From the cell containing the given text, extract its center point as (X, Y) coordinate. 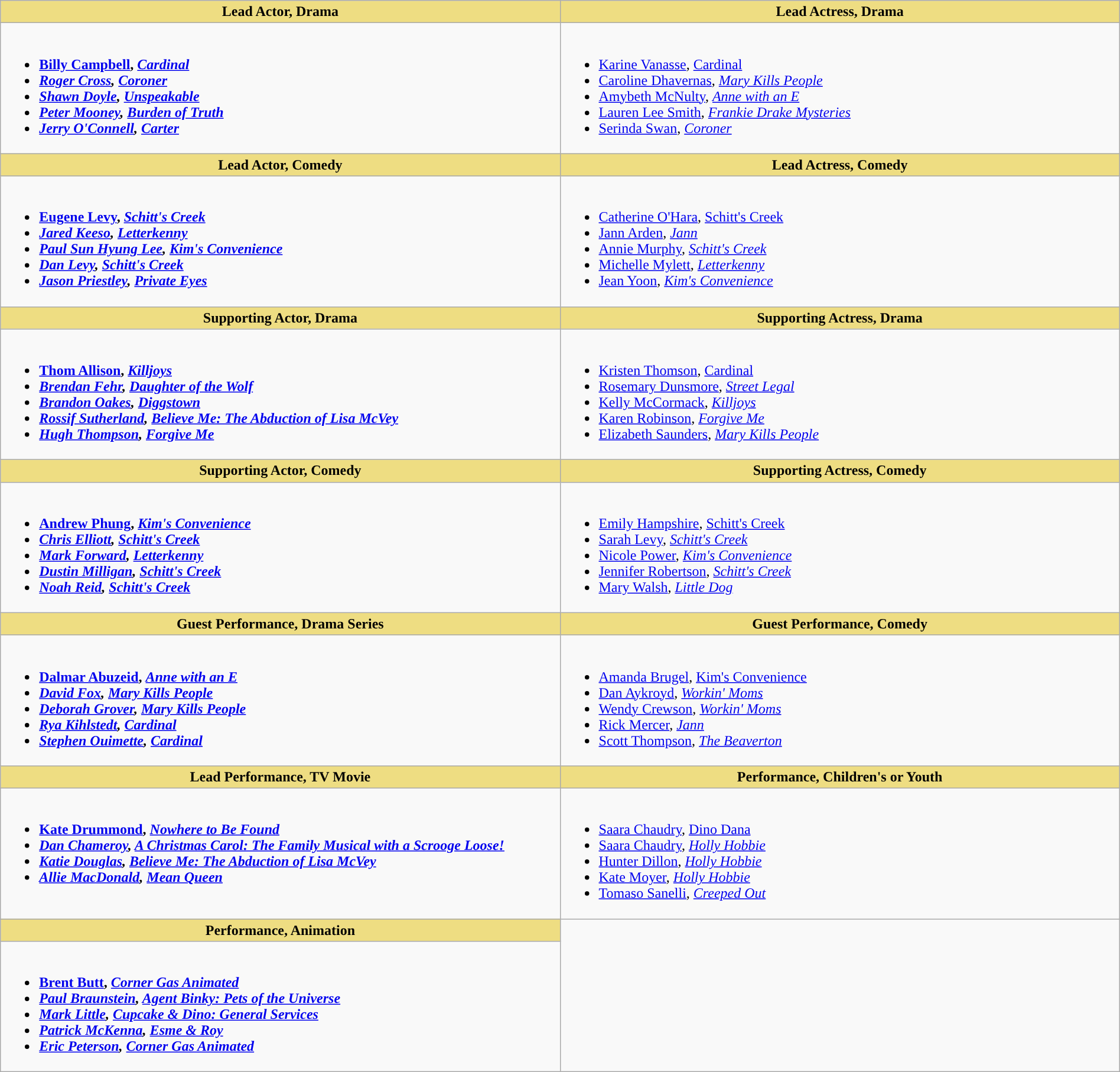
Lead Actor, Comedy (280, 165)
Supporting Actor, Comedy (280, 471)
Saara Chaudry, Dino DanaSaara Chaudry, Holly HobbieHunter Dillon, Holly HobbieKate Moyer, Holly HobbieTomaso Sanelli, Creeped Out (840, 853)
Lead Performance, TV Movie (280, 777)
Kristen Thomson, CardinalRosemary Dunsmore, Street LegalKelly McCormack, KilljoysKaren Robinson, Forgive MeElizabeth Saunders, Mary Kills People (840, 395)
Supporting Actor, Drama (280, 318)
Andrew Phung, Kim's ConvenienceChris Elliott, Schitt's CreekMark Forward, LetterkennyDustin Milligan, Schitt's CreekNoah Reid, Schitt's Creek (280, 547)
Billy Campbell, CardinalRoger Cross, CoronerShawn Doyle, UnspeakablePeter Mooney, Burden of TruthJerry O'Connell, Carter (280, 89)
Guest Performance, Drama Series (280, 624)
Catherine O'Hara, Schitt's CreekJann Arden, JannAnnie Murphy, Schitt's CreekMichelle Mylett, LetterkennyJean Yoon, Kim's Convenience (840, 241)
Lead Actress, Drama (840, 12)
Lead Actor, Drama (280, 12)
Amanda Brugel, Kim's ConvenienceDan Aykroyd, Workin' MomsWendy Crewson, Workin' MomsRick Mercer, JannScott Thompson, The Beaverton (840, 700)
Eugene Levy, Schitt's CreekJared Keeso, LetterkennyPaul Sun Hyung Lee, Kim's ConvenienceDan Levy, Schitt's CreekJason Priestley, Private Eyes (280, 241)
Supporting Actress, Comedy (840, 471)
Emily Hampshire, Schitt's CreekSarah Levy, Schitt's CreekNicole Power, Kim's ConvenienceJennifer Robertson, Schitt's CreekMary Walsh, Little Dog (840, 547)
Supporting Actress, Drama (840, 318)
Performance, Animation (280, 930)
Lead Actress, Comedy (840, 165)
Guest Performance, Comedy (840, 624)
Dalmar Abuzeid, Anne with an EDavid Fox, Mary Kills PeopleDeborah Grover, Mary Kills PeopleRya Kihlstedt, CardinalStephen Ouimette, Cardinal (280, 700)
Performance, Children's or Youth (840, 777)
